For the text-containing cell, return its midpoint in [X, Y] coordinate format. 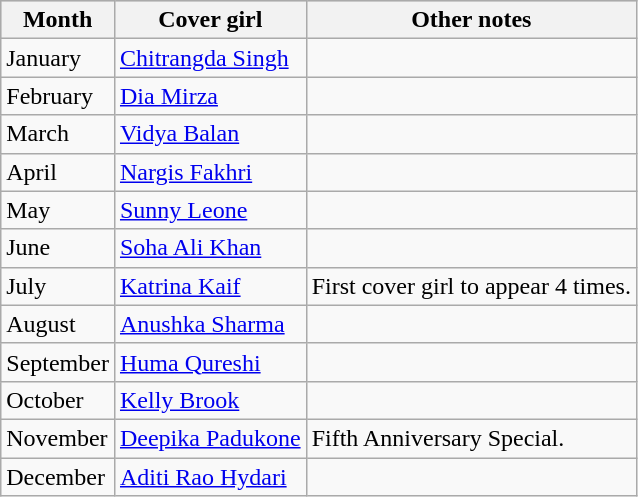
Month [58, 20]
Chitrangda Singh [210, 58]
October [58, 400]
Aditi Rao Hydari [210, 477]
June [58, 248]
August [58, 324]
Dia Mirza [210, 96]
Anushka Sharma [210, 324]
July [58, 286]
December [58, 477]
First cover girl to appear 4 times. [471, 286]
Other notes [471, 20]
Deepika Padukone [210, 438]
Soha Ali Khan [210, 248]
Nargis Fakhri [210, 172]
May [58, 210]
Fifth Anniversary Special. [471, 438]
Vidya Balan [210, 134]
Sunny Leone [210, 210]
March [58, 134]
Huma Qureshi [210, 362]
Katrina Kaif [210, 286]
Cover girl [210, 20]
April [58, 172]
November [58, 438]
Kelly Brook [210, 400]
February [58, 96]
January [58, 58]
September [58, 362]
